Extract the [X, Y] coordinate from the center of the cell holding the provided text.  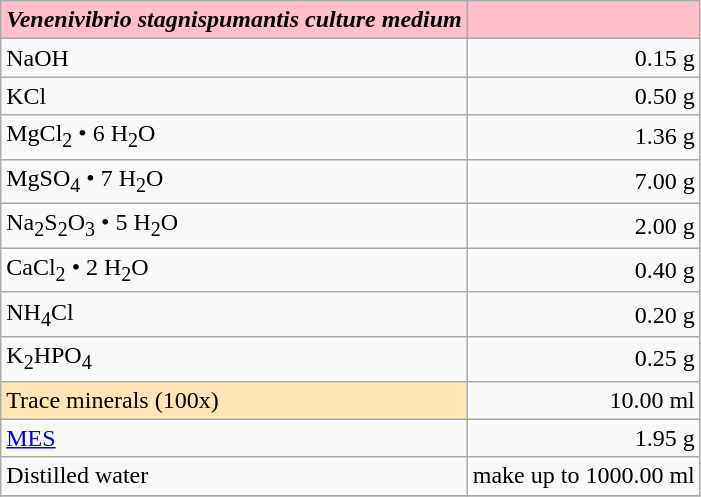
MES [234, 438]
Distilled water [234, 476]
K2HPO4 [234, 359]
MgSO4 • 7 H2O [234, 181]
NH4Cl [234, 314]
1.36 g [584, 137]
MgCl2 • 6 H2O [234, 137]
0.15 g [584, 58]
0.40 g [584, 270]
7.00 g [584, 181]
2.00 g [584, 226]
NaOH [234, 58]
Venenivibrio stagnispumantis culture medium [234, 20]
1.95 g [584, 438]
0.20 g [584, 314]
Trace minerals (100x) [234, 400]
KCl [234, 96]
0.50 g [584, 96]
Na2S2O3 • 5 H2O [234, 226]
make up to 1000.00 ml [584, 476]
0.25 g [584, 359]
10.00 ml [584, 400]
CaCl2 • 2 H2O [234, 270]
